Determine the [X, Y] coordinate at the center of the cell enclosing the given text.  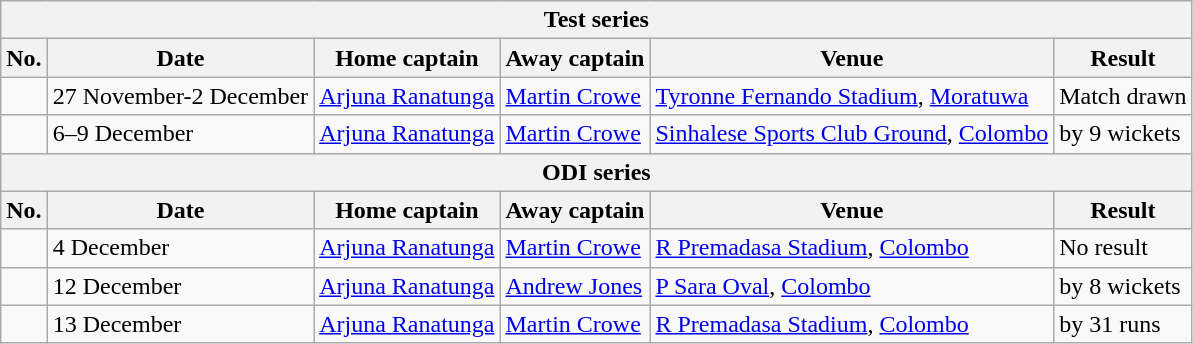
6–9 December [180, 134]
ODI series [596, 172]
27 November-2 December [180, 96]
by 8 wickets [1123, 286]
by 9 wickets [1123, 134]
Match drawn [1123, 96]
by 31 runs [1123, 324]
Test series [596, 20]
13 December [180, 324]
Tyronne Fernando Stadium, Moratuwa [852, 96]
4 December [180, 248]
Andrew Jones [575, 286]
No result [1123, 248]
Sinhalese Sports Club Ground, Colombo [852, 134]
P Sara Oval, Colombo [852, 286]
12 December [180, 286]
